For the text-containing cell, return its midpoint in (x, y) coordinate format. 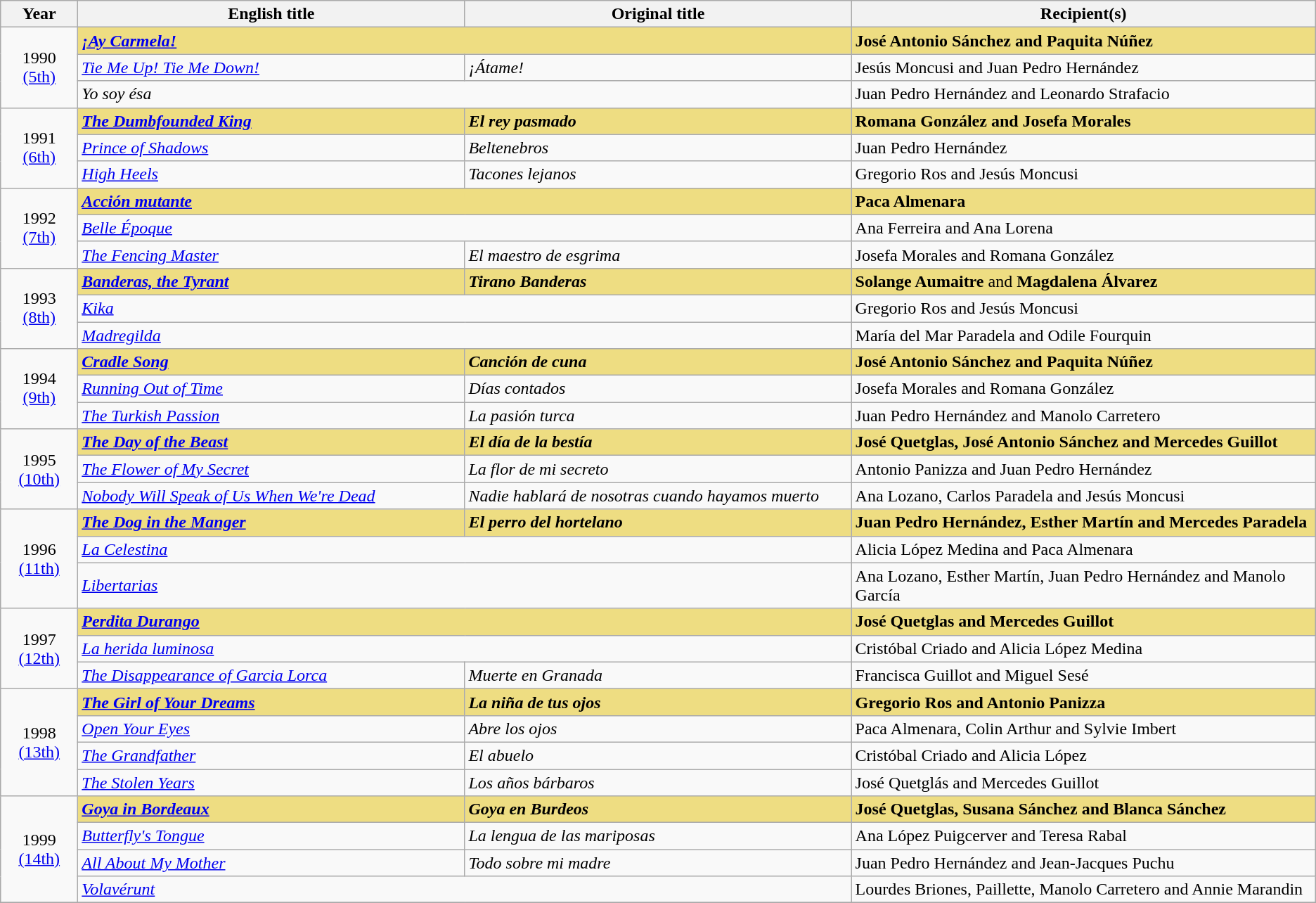
El perro del hortelano (658, 523)
Tirano Banderas (658, 281)
The Turkish Passion (271, 416)
Banderas, the Tyrant (271, 281)
The Fencing Master (271, 255)
Lourdes Briones, Paillette, Manolo Carretero and Annie Marandin (1083, 890)
La herida luminosa (465, 648)
La pasión turca (658, 416)
Year (39, 14)
Belle Époque (465, 228)
Ana Lozano, Esther Martín, Juan Pedro Hernández and Manolo García (1083, 585)
Juan Pedro Hernández and Jean-Jacques Puchu (1083, 863)
Acción mutante (465, 201)
Muerte en Granada (658, 675)
Gregorio Ros and Antonio Panizza (1083, 702)
Paca Almenara, Colin Arthur and Sylvie Imbert (1083, 729)
Beltenebros (658, 148)
¡Ay Carmela! (465, 41)
Solange Aumaitre and Magdalena Álvarez (1083, 281)
Goya en Burdeos (658, 809)
The Dog in the Manger (271, 523)
Paca Almenara (1083, 201)
Tie Me Up! Tie Me Down! (271, 68)
Ana López Puigcerver and Teresa Rabal (1083, 836)
Perdita Durango (465, 622)
Open Your Eyes (271, 729)
José Quetglás and Mercedes Guillot (1083, 783)
All About My Mother (271, 863)
El maestro de esgrima (658, 255)
La niña de tus ojos (658, 702)
Prince of Shadows (271, 148)
The Flower of My Secret (271, 469)
1990(5th) (39, 68)
Libertarias (465, 585)
Francisca Guillot and Miguel Sesé (1083, 675)
1999(14th) (39, 850)
Ana Lozano, Carlos Paradela and Jesús Moncusi (1083, 496)
1995(10th) (39, 469)
El abuelo (658, 755)
The Dumbfounded King (271, 121)
José Quetglas and Mercedes Guillot (1083, 622)
1997(12th) (39, 648)
The Disappearance of Garcia Lorca (271, 675)
¡Átame! (658, 68)
La Celestina (465, 549)
Los años bárbaros (658, 783)
High Heels (271, 174)
Original title (658, 14)
The Grandfather (271, 755)
Butterfly's Tongue (271, 836)
Jesús Moncusi and Juan Pedro Hernández (1083, 68)
Juan Pedro Hernández and Manolo Carretero (1083, 416)
Romana González and Josefa Morales (1083, 121)
Volavérunt (465, 890)
The Stolen Years (271, 783)
María del Mar Paradela and Odile Fourquin (1083, 335)
José Quetglas, José Antonio Sánchez and Mercedes Guillot (1083, 442)
La flor de mi secreto (658, 469)
Kika (465, 308)
La lengua de las mariposas (658, 836)
Todo sobre mi madre (658, 863)
Antonio Panizza and Juan Pedro Hernández (1083, 469)
El rey pasmado (658, 121)
1994(9th) (39, 389)
Madregilda (465, 335)
The Day of the Beast (271, 442)
Días contados (658, 389)
Juan Pedro Hernández (1083, 148)
Tacones lejanos (658, 174)
José Quetglas, Susana Sánchez and Blanca Sánchez (1083, 809)
Yo soy ésa (465, 94)
1998(13th) (39, 742)
Abre los ojos (658, 729)
Cradle Song (271, 362)
1991(6th) (39, 148)
Canción de cuna (658, 362)
1996(11th) (39, 558)
El día de la bestía (658, 442)
Running Out of Time (271, 389)
Nobody Will Speak of Us When We're Dead (271, 496)
1993(8th) (39, 308)
English title (271, 14)
1992(7th) (39, 228)
Juan Pedro Hernández, Esther Martín and Mercedes Paradela (1083, 523)
Recipient(s) (1083, 14)
Juan Pedro Hernández and Leonardo Strafacio (1083, 94)
Cristóbal Criado and Alicia López (1083, 755)
The Girl of Your Dreams (271, 702)
Cristóbal Criado and Alicia López Medina (1083, 648)
Nadie hablará de nosotras cuando hayamos muerto (658, 496)
Goya in Bordeaux (271, 809)
Alicia López Medina and Paca Almenara (1083, 549)
Ana Ferreira and Ana Lorena (1083, 228)
